Search for the cell housing the specified text and yield its [x, y] center coordinate. 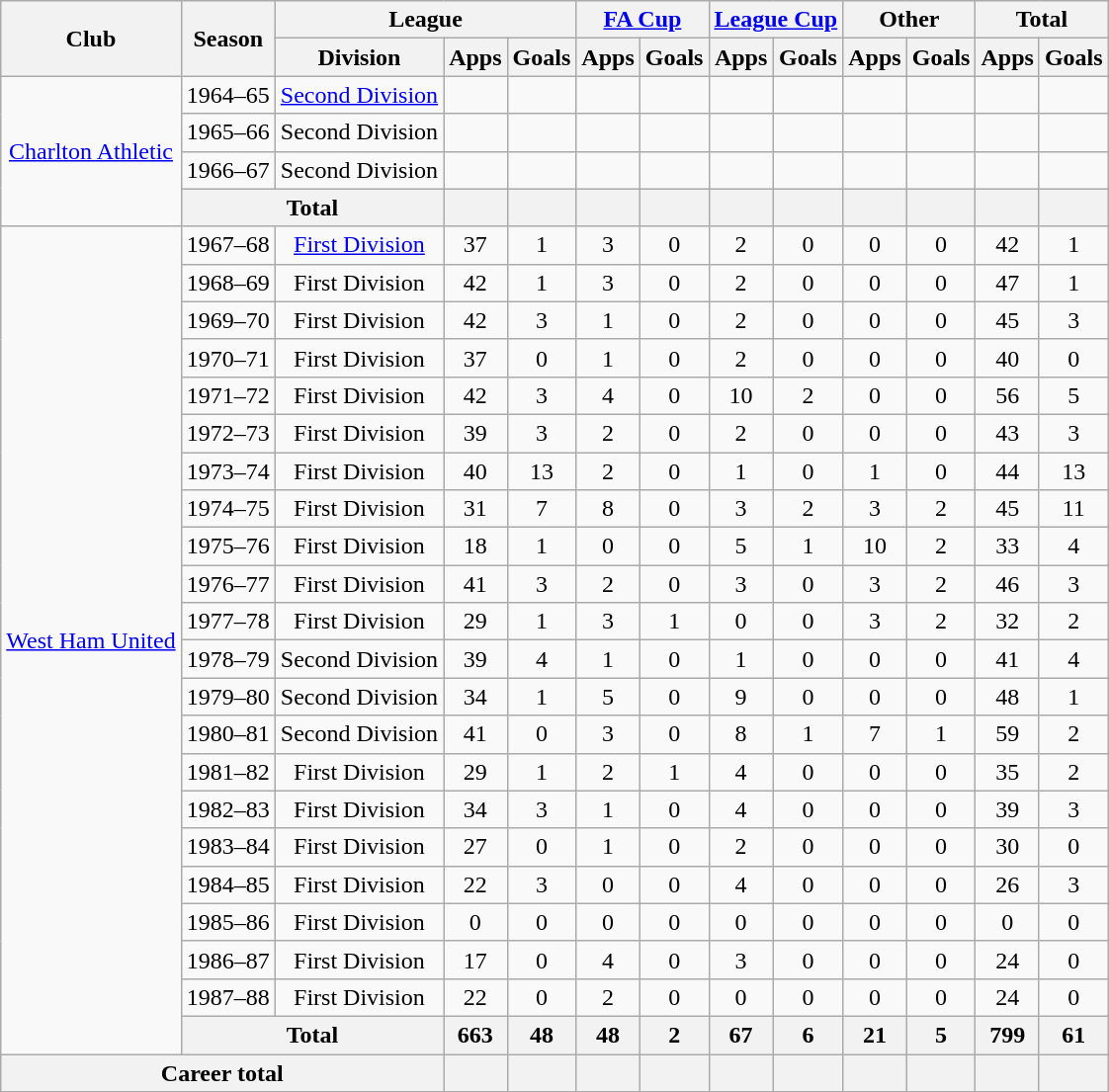
League Cup [776, 20]
1971–72 [227, 395]
1983–84 [227, 847]
56 [1007, 395]
1981–82 [227, 772]
1973–74 [227, 471]
1985–86 [227, 922]
1978–79 [227, 659]
35 [1007, 772]
17 [475, 960]
1986–87 [227, 960]
Charlton Athletic [91, 151]
1965–66 [227, 132]
1968–69 [227, 283]
1969–70 [227, 320]
1976–77 [227, 584]
Career total [222, 1072]
30 [1007, 847]
1987–88 [227, 997]
663 [475, 1035]
31 [475, 509]
47 [1007, 283]
44 [1007, 471]
33 [1007, 546]
1970–71 [227, 358]
799 [1007, 1035]
1967–68 [227, 245]
26 [1007, 884]
FA Cup [642, 20]
1974–75 [227, 509]
46 [1007, 584]
32 [1007, 622]
Other [909, 20]
61 [1073, 1035]
1975–76 [227, 546]
1964–65 [227, 95]
1972–73 [227, 433]
Club [91, 39]
1984–85 [227, 884]
1966–67 [227, 170]
11 [1073, 509]
1977–78 [227, 622]
League [425, 20]
43 [1007, 433]
1980–81 [227, 734]
9 [741, 697]
59 [1007, 734]
Division [359, 57]
Season [227, 39]
21 [875, 1035]
27 [475, 847]
1979–80 [227, 697]
18 [475, 546]
West Ham United [91, 640]
6 [809, 1035]
1982–83 [227, 809]
67 [741, 1035]
